From the cell containing the given text, extract its center point as [X, Y] coordinate. 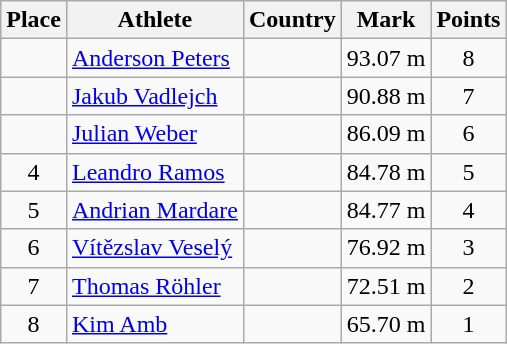
Country [292, 20]
2 [468, 286]
Mark [386, 20]
84.78 m [386, 172]
Points [468, 20]
90.88 m [386, 96]
86.09 m [386, 134]
Julian Weber [154, 134]
Thomas Röhler [154, 286]
Leandro Ramos [154, 172]
Athlete [154, 20]
Anderson Peters [154, 58]
1 [468, 324]
84.77 m [386, 210]
76.92 m [386, 248]
3 [468, 248]
Place [34, 20]
Jakub Vadlejch [154, 96]
93.07 m [386, 58]
Vítězslav Veselý [154, 248]
Kim Amb [154, 324]
72.51 m [386, 286]
65.70 m [386, 324]
Andrian Mardare [154, 210]
